Pinpoint the cell where the given text exists, returning its [X, Y] midpoint coordinate. 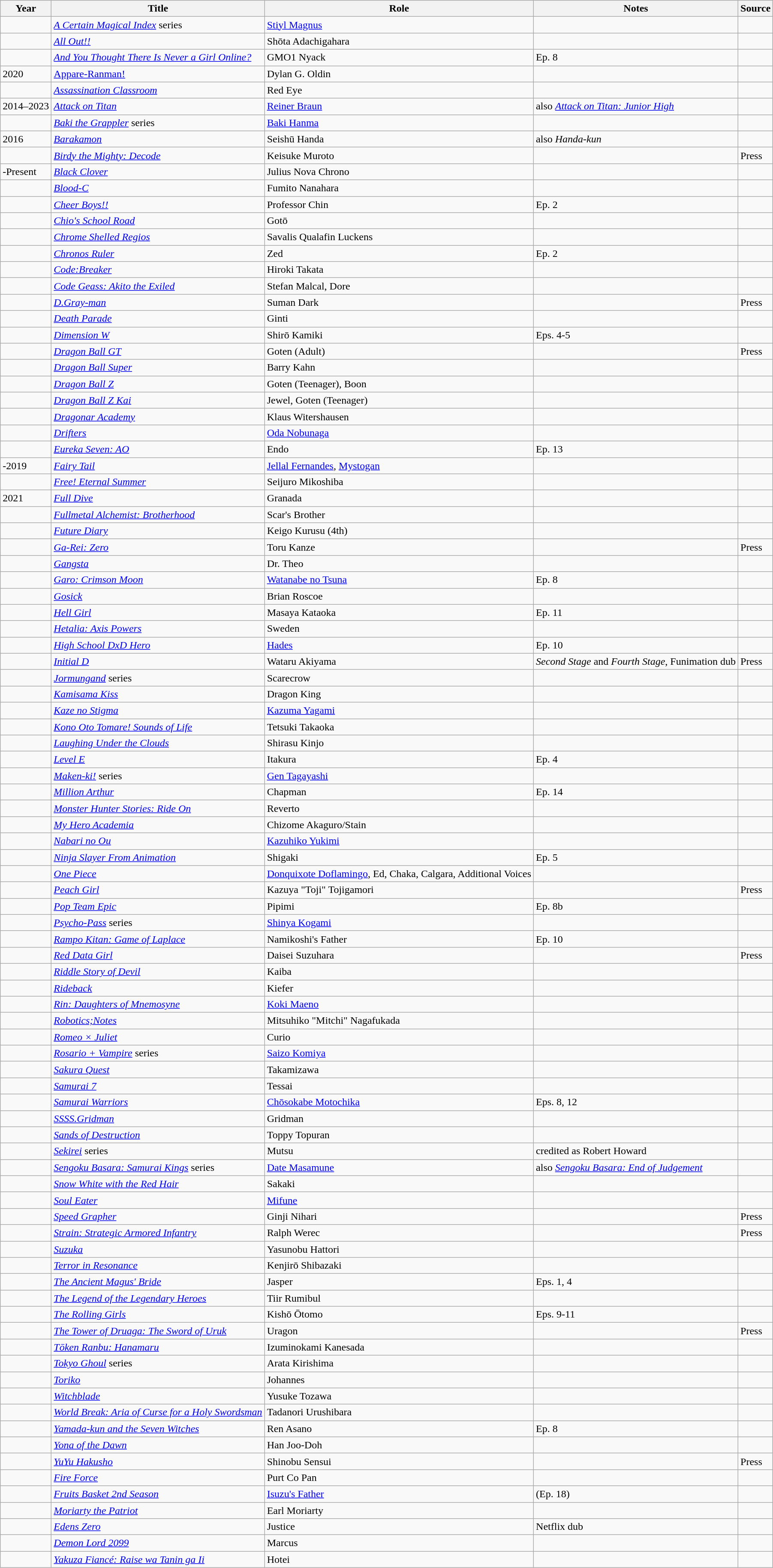
Seijuro Mikoshiba [399, 482]
Shōta Adachigahara [399, 41]
Dr. Theo [399, 564]
Yakuza Fiancé: Raise wa Tanin ga Ii [158, 1559]
Isuzu's Father [399, 1494]
Dragon Ball Super [158, 368]
Jasper [399, 1282]
Dragonar Academy [158, 416]
Rosario + Vampire series [158, 1053]
All Out!! [158, 41]
Toppy Topuran [399, 1135]
Suzuka [158, 1249]
Ep. 14 [636, 792]
Role [399, 9]
Nabari no Ou [158, 841]
Initial D [158, 661]
Kazuhiko Yukimi [399, 841]
Reverto [399, 808]
Attack on Titan [158, 106]
Ren Asano [399, 1429]
Shigaki [399, 857]
Birdy the Mighty: Decode [158, 155]
Soul Eater [158, 1200]
World Break: Aria of Curse for a Holy Swordsman [158, 1412]
Black Clover [158, 172]
Kamisama Kiss [158, 694]
Speed Grapher [158, 1216]
Eps. 4-5 [636, 335]
Brian Roscoe [399, 596]
Gen Tagayashi [399, 776]
Mitsuhiko "Mitchi" Nagafukada [399, 1021]
Tetsuki Takaoka [399, 727]
Terror in Resonance [158, 1266]
Earl Moriarty [399, 1510]
Barry Kahn [399, 368]
Itakura [399, 760]
Ninja Slayer From Animation [158, 857]
Source [755, 9]
Rampo Kitan: Game of Laplace [158, 939]
Kazuma Yagami [399, 710]
Hiroki Takata [399, 270]
Klaus Witershausen [399, 416]
2016 [26, 139]
Laughing Under the Clouds [158, 743]
Scarecrow [399, 678]
Fire Force [158, 1478]
Ep. 5 [636, 857]
The Tower of Druaga: The Sword of Uruk [158, 1331]
Tokyo Ghoul series [158, 1363]
Yasunobu Hattori [399, 1249]
Sakura Quest [158, 1070]
Kenjirō Shibazaki [399, 1266]
Yusuke Tozawa [399, 1396]
Reiner Braun [399, 106]
Samurai 7 [158, 1086]
Dragon Ball Z [158, 384]
also Sengoku Basara: End of Judgement [636, 1167]
Justice [399, 1527]
Kiefer [399, 988]
Savalis Qualafin Luckens [399, 237]
-Present [26, 172]
Shinya Kogami [399, 923]
Stiyl Magnus [399, 25]
A Certain Magical Index series [158, 25]
Zed [399, 253]
Pop Team Epic [158, 906]
Netflix dub [636, 1527]
Marcus [399, 1543]
Dragon Ball GT [158, 351]
Tōken Ranbu: Hanamaru [158, 1347]
Fumito Nanahara [399, 188]
Sengoku Basara: Samurai Kings series [158, 1167]
Jellal Fernandes, Mystogan [399, 465]
Gangsta [158, 564]
Ep. 8b [636, 906]
Johannes [399, 1380]
Blood-C [158, 188]
Kaze no Stigma [158, 710]
Professor Chin [399, 205]
Chrome Shelled Regios [158, 237]
Garo: Crimson Moon [158, 580]
Rin: Daughters of Mnemosyne [158, 1004]
Sekirei series [158, 1151]
Dylan G. Oldin [399, 74]
Chōsokabe Motochika [399, 1102]
Toriko [158, 1380]
Year [26, 9]
Free! Eternal Summer [158, 482]
Demon Lord 2099 [158, 1543]
Baki the Grappler series [158, 123]
Samurai Warriors [158, 1102]
Fruits Basket 2nd Season [158, 1494]
Code:Breaker [158, 270]
-2019 [26, 465]
Drifters [158, 433]
My Hero Academia [158, 825]
Sakaki [399, 1184]
Purt Co Pan [399, 1478]
One Piece [158, 874]
Hetalia: Axis Powers [158, 629]
Level E [158, 760]
Fairy Tail [158, 465]
2021 [26, 498]
Hotei [399, 1559]
Dimension W [158, 335]
Keisuke Muroto [399, 155]
Chronos Ruler [158, 253]
Red Eye [399, 90]
Edens Zero [158, 1527]
Psycho-Pass series [158, 923]
Saizo Komiya [399, 1053]
GMO1 Nyack [399, 57]
Peach Girl [158, 890]
2020 [26, 74]
Assassination Classroom [158, 90]
D.Gray-man [158, 302]
Barakamon [158, 139]
Suman Dark [399, 302]
Toru Kanze [399, 547]
(Ep. 18) [636, 1494]
Wataru Akiyama [399, 661]
Arata Kirishima [399, 1363]
Izuminokami Kanesada [399, 1347]
Koki Maeno [399, 1004]
Daisei Suzuhara [399, 955]
Scar's Brother [399, 515]
Uragon [399, 1331]
Oda Nobunaga [399, 433]
Full Dive [158, 498]
Yona of the Dawn [158, 1445]
Chio's School Road [158, 221]
Eps. 9-11 [636, 1315]
Jewel, Goten (Teenager) [399, 400]
Dragon Ball Z Kai [158, 400]
Monster Hunter Stories: Ride On [158, 808]
YuYu Hakusho [158, 1461]
Kono Oto Tomare! Sounds of Life [158, 727]
credited as Robert Howard [636, 1151]
Future Diary [158, 531]
Tadanori Urushibara [399, 1412]
Kishō Ōtomo [399, 1315]
Masaya Kataoka [399, 612]
Dragon King [399, 694]
Yamada-kun and the Seven Witches [158, 1429]
Hades [399, 645]
Ga-Rei: Zero [158, 547]
Eps. 8, 12 [636, 1102]
Gridman [399, 1119]
Stefan Malcal, Dore [399, 286]
Chizome Akaguro/Stain [399, 825]
Keigo Kurusu (4th) [399, 531]
Tiir Rumibul [399, 1298]
Eureka Seven: AO [158, 449]
also Handa-kun [636, 139]
Maken-ki! series [158, 776]
Ralph Werec [399, 1233]
Julius Nova Chrono [399, 172]
Snow White with the Red Hair [158, 1184]
Million Arthur [158, 792]
Kazuya "Toji" Tojigamori [399, 890]
2014–2023 [26, 106]
Ep. 4 [636, 760]
Donquixote Doflamingo, Ed, Chaka, Calgara, Additional Voices [399, 874]
Strain: Strategic Armored Infantry [158, 1233]
Cheer Boys!! [158, 205]
Ep. 13 [636, 449]
Chapman [399, 792]
Gosick [158, 596]
Shirasu Kinjo [399, 743]
Seishū Handa [399, 139]
Gotō [399, 221]
Notes [636, 9]
also Attack on Titan: Junior High [636, 106]
Ginti [399, 319]
Rideback [158, 988]
Tessai [399, 1086]
Namikoshi's Father [399, 939]
Curio [399, 1037]
Ginji Nihari [399, 1216]
Goten (Teenager), Boon [399, 384]
Fullmetal Alchemist: Brotherhood [158, 515]
Kaiba [399, 971]
Han Joo-Doh [399, 1445]
Endo [399, 449]
Shirō Kamiki [399, 335]
The Rolling Girls [158, 1315]
Code Geass: Akito the Exiled [158, 286]
Appare-Ranman! [158, 74]
Pipimi [399, 906]
Baki Hanma [399, 123]
Granada [399, 498]
Watanabe no Tsuna [399, 580]
The Ancient Magus' Bride [158, 1282]
Mifune [399, 1200]
Jormungand series [158, 678]
Date Masamune [399, 1167]
Goten (Adult) [399, 351]
SSSS.Gridman [158, 1119]
Shinobu Sensui [399, 1461]
The Legend of the Legendary Heroes [158, 1298]
And You Thought There Is Never a Girl Online? [158, 57]
Ep. 11 [636, 612]
Robotics;Notes [158, 1021]
Mutsu [399, 1151]
Moriarty the Patriot [158, 1510]
High School DxD Hero [158, 645]
Hell Girl [158, 612]
Takamizawa [399, 1070]
Eps. 1, 4 [636, 1282]
Title [158, 9]
Witchblade [158, 1396]
Red Data Girl [158, 955]
Romeo × Juliet [158, 1037]
Riddle Story of Devil [158, 971]
Sands of Destruction [158, 1135]
Second Stage and Fourth Stage, Funimation dub [636, 661]
Death Parade [158, 319]
Sweden [399, 629]
